Identify which cell holds the provided text, then report its (X, Y) central coordinate. 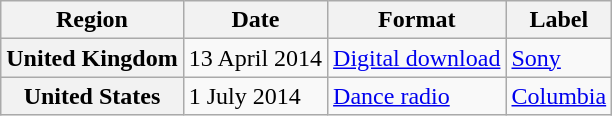
Dance radio (417, 96)
Label (559, 20)
1 July 2014 (255, 96)
Region (92, 20)
Columbia (559, 96)
United States (92, 96)
Sony (559, 58)
Digital download (417, 58)
13 April 2014 (255, 58)
Date (255, 20)
Format (417, 20)
United Kingdom (92, 58)
